Determine the [x, y] coordinate at the center of the cell enclosing the given text.  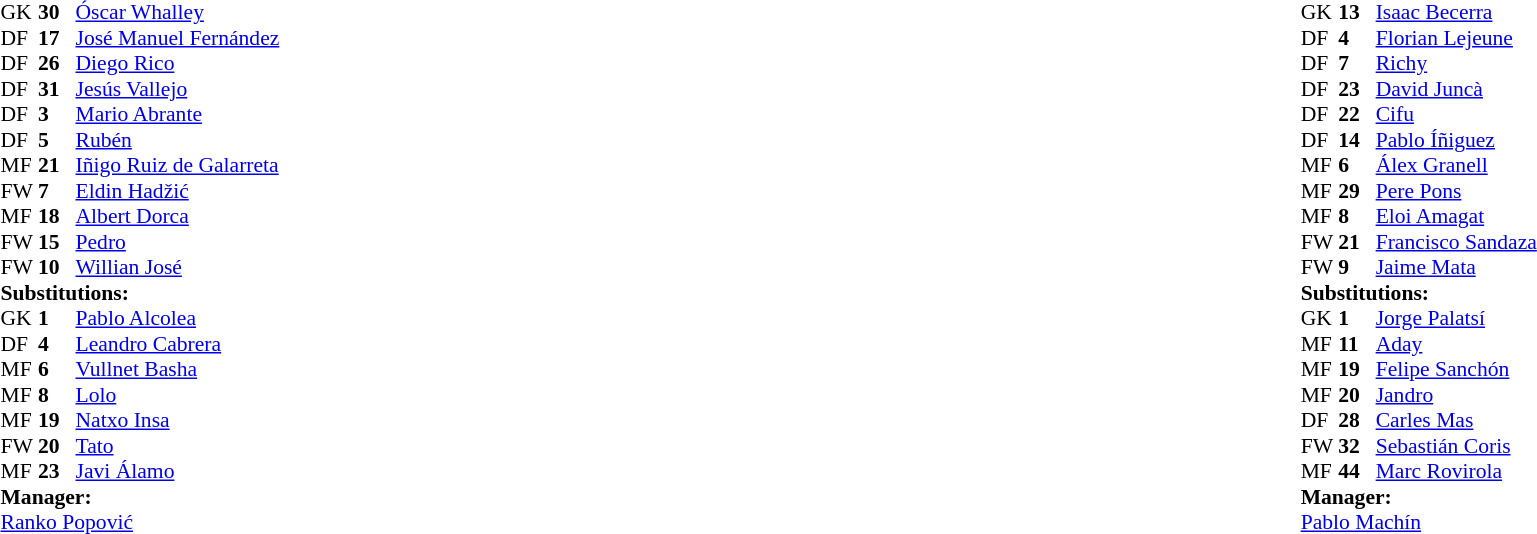
Leandro Cabrera [178, 344]
Jesús Vallejo [178, 89]
Rubén [178, 140]
31 [57, 89]
11 [1357, 344]
Richy [1456, 63]
30 [57, 13]
Pablo Alcolea [178, 319]
Felipe Sanchón [1456, 369]
José Manuel Fernández [178, 38]
Jandro [1456, 395]
Pablo Íñiguez [1456, 140]
44 [1357, 471]
Javi Álamo [178, 471]
10 [57, 267]
18 [57, 217]
28 [1357, 421]
5 [57, 140]
Aday [1456, 344]
Francisco Sandaza [1456, 242]
Pere Pons [1456, 191]
32 [1357, 446]
Willian José [178, 267]
17 [57, 38]
Vullnet Basha [178, 369]
29 [1357, 191]
Cifu [1456, 115]
26 [57, 63]
Isaac Becerra [1456, 13]
15 [57, 242]
Eloi Amagat [1456, 217]
Sebastián Coris [1456, 446]
Florian Lejeune [1456, 38]
David Juncà [1456, 89]
Mario Abrante [178, 115]
14 [1357, 140]
Marc Rovirola [1456, 471]
Natxo Insa [178, 421]
Óscar Whalley [178, 13]
3 [57, 115]
Diego Rico [178, 63]
Carles Mas [1456, 421]
9 [1357, 267]
Tato [178, 446]
22 [1357, 115]
Albert Dorca [178, 217]
Jorge Palatsí [1456, 319]
Jaime Mata [1456, 267]
Lolo [178, 395]
13 [1357, 13]
Eldin Hadžić [178, 191]
Álex Granell [1456, 165]
Iñigo Ruiz de Galarreta [178, 165]
Pedro [178, 242]
